Extract the [x, y] coordinate from the center of the cell holding the provided text.  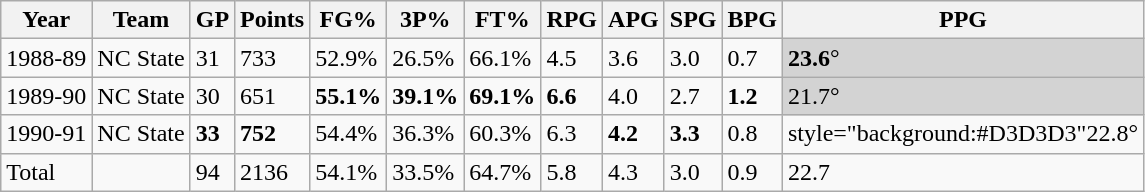
BPG [752, 20]
31 [212, 58]
54.4% [348, 134]
55.1% [348, 96]
64.7% [502, 172]
33 [212, 134]
733 [272, 58]
36.3% [426, 134]
RPG [572, 20]
30 [212, 96]
52.9% [348, 58]
651 [272, 96]
Points [272, 20]
23.6° [962, 58]
Year [46, 20]
4.2 [634, 134]
69.1% [502, 96]
21.7° [962, 96]
SPG [693, 20]
2.7 [693, 96]
54.1% [348, 172]
style="background:#D3D3D3"22.8° [962, 134]
60.3% [502, 134]
FT% [502, 20]
4.0 [634, 96]
GP [212, 20]
39.1% [426, 96]
0.9 [752, 172]
752 [272, 134]
26.5% [426, 58]
3P% [426, 20]
5.8 [572, 172]
1990-91 [46, 134]
1.2 [752, 96]
APG [634, 20]
FG% [348, 20]
1988-89 [46, 58]
PPG [962, 20]
94 [212, 172]
0.7 [752, 58]
22.7 [962, 172]
Team [141, 20]
Total [46, 172]
1989-90 [46, 96]
6.6 [572, 96]
2136 [272, 172]
33.5% [426, 172]
6.3 [572, 134]
3.6 [634, 58]
66.1% [502, 58]
4.3 [634, 172]
4.5 [572, 58]
0.8 [752, 134]
3.3 [693, 134]
